Pinpoint the cell where the given text exists, returning its [X, Y] midpoint coordinate. 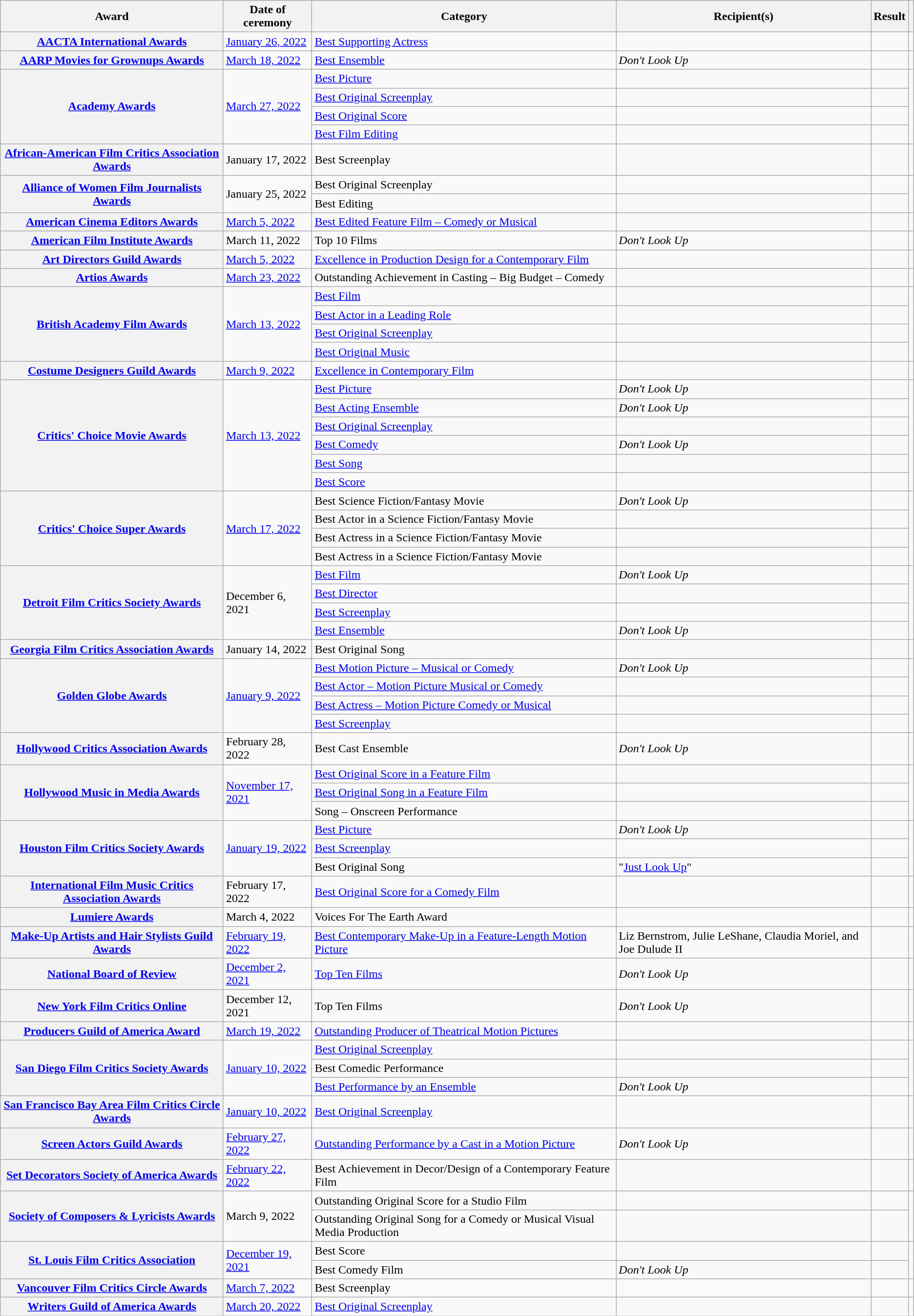
January 17, 2022 [268, 159]
Outstanding Producer of Theatrical Motion Pictures [464, 1031]
March 7, 2022 [268, 1288]
Best Actor – Motion Picture Musical or Comedy [464, 686]
December 19, 2021 [268, 1260]
January 19, 2022 [268, 848]
Outstanding Achievement in Casting – Big Budget – Comedy [464, 278]
"Just Look Up" [744, 866]
New York Film Critics Online [112, 1006]
Best Edited Feature Film – Comedy or Musical [464, 222]
Top 10 Films [464, 240]
Screen Actors Guild Awards [112, 1143]
Best Achievement in Decor/Design of a Contemporary Feature Film [464, 1175]
African-American Film Critics Association Awards [112, 159]
Critics' Choice Super Awards [112, 528]
Artios Awards [112, 278]
Recipient(s) [744, 17]
Best Director [464, 594]
December 2, 2021 [268, 974]
January 9, 2022 [268, 696]
Best Original Song in a Feature Film [464, 792]
Liz Bernstrom, Julie LeShane, Claudia Moriel, and Joe Dulude II [744, 942]
Excellence in Contemporary Film [464, 370]
British Academy Film Awards [112, 324]
January 25, 2022 [268, 194]
Georgia Film Critics Association Awards [112, 649]
Best Song [464, 463]
February 28, 2022 [268, 749]
Best Contemporary Make-Up in a Feature-Length Motion Picture [464, 942]
Date of ceremony [268, 17]
San Diego Film Critics Society Awards [112, 1068]
Best Actress – Motion Picture Comedy or Musical [464, 705]
January 26, 2022 [268, 41]
Set Decorators Society of America Awards [112, 1175]
Best Cast Ensemble [464, 749]
Best Science Fiction/Fantasy Movie [464, 500]
Best Actor in a Science Fiction/Fantasy Movie [464, 519]
International Film Music Critics Association Awards [112, 892]
Best Performance by an Ensemble [464, 1087]
Award [112, 17]
Result [890, 17]
March 11, 2022 [268, 240]
December 6, 2021 [268, 603]
Best Film Editing [464, 134]
AACTA International Awards [112, 41]
Best Comedy [464, 445]
Alliance of Women Film Journalists Awards [112, 194]
American Film Institute Awards [112, 240]
Academy Awards [112, 106]
St. Louis Film Critics Association [112, 1260]
February 27, 2022 [268, 1143]
March 27, 2022 [268, 106]
Houston Film Critics Society Awards [112, 848]
Hollywood Music in Media Awards [112, 792]
Outstanding Original Score for a Studio Film [464, 1200]
December 12, 2021 [268, 1006]
Best Comedic Performance [464, 1068]
Best Comedy Film [464, 1270]
Make-Up Artists and Hair Stylists Guild Awards [112, 942]
February 19, 2022 [268, 942]
Producers Guild of America Award [112, 1031]
Outstanding Original Song for a Comedy or Musical Visual Media Production [464, 1225]
February 22, 2022 [268, 1175]
American Cinema Editors Awards [112, 222]
Society of Composers & Lyricists Awards [112, 1216]
Best Acting Ensemble [464, 408]
March 18, 2022 [268, 60]
March 19, 2022 [268, 1031]
Costume Designers Guild Awards [112, 370]
National Board of Review [112, 974]
Song – Onscreen Performance [464, 811]
Vancouver Film Critics Circle Awards [112, 1288]
Art Directors Guild Awards [112, 259]
March 20, 2022 [268, 1307]
Outstanding Performance by a Cast in a Motion Picture [464, 1143]
March 17, 2022 [268, 528]
Lumiere Awards [112, 917]
Best Original Score for a Comedy Film [464, 892]
Writers Guild of America Awards [112, 1307]
Best Original Score [464, 116]
Golden Globe Awards [112, 696]
February 17, 2022 [268, 892]
Detroit Film Critics Society Awards [112, 603]
Critics' Choice Movie Awards [112, 435]
Voices For The Earth Award [464, 917]
Excellence in Production Design for a Contemporary Film [464, 259]
San Francisco Bay Area Film Critics Circle Awards [112, 1112]
Best Motion Picture – Musical or Comedy [464, 668]
Best Original Score in a Feature Film [464, 774]
November 17, 2021 [268, 792]
Best Original Music [464, 352]
Hollywood Critics Association Awards [112, 749]
March 23, 2022 [268, 278]
March 4, 2022 [268, 917]
Best Actor in a Leading Role [464, 315]
Category [464, 17]
Best Supporting Actress [464, 41]
AARP Movies for Grownups Awards [112, 60]
Best Editing [464, 203]
January 14, 2022 [268, 649]
